Pinpoint the cell where the given text exists, returning its [X, Y] midpoint coordinate. 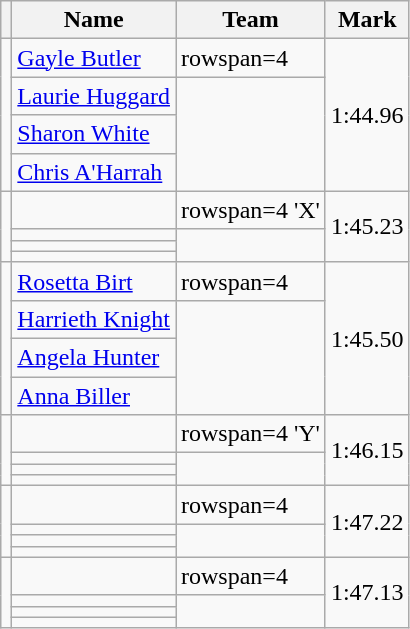
1:47.13 [367, 592]
Name [94, 20]
Harrieth Knight [94, 319]
Anna Biller [94, 395]
Laurie Huggard [94, 96]
1:47.22 [367, 522]
rowspan=4 'Y' [251, 434]
Gayle Butler [94, 58]
rowspan=4 'X' [251, 210]
Angela Hunter [94, 357]
Sharon White [94, 134]
Rosetta Birt [94, 281]
Team [251, 20]
1:44.96 [367, 115]
1:46.15 [367, 450]
Chris A'Harrah [94, 172]
1:45.50 [367, 338]
1:45.23 [367, 226]
Mark [367, 20]
